Identify which cell holds the provided text, then report its [x, y] central coordinate. 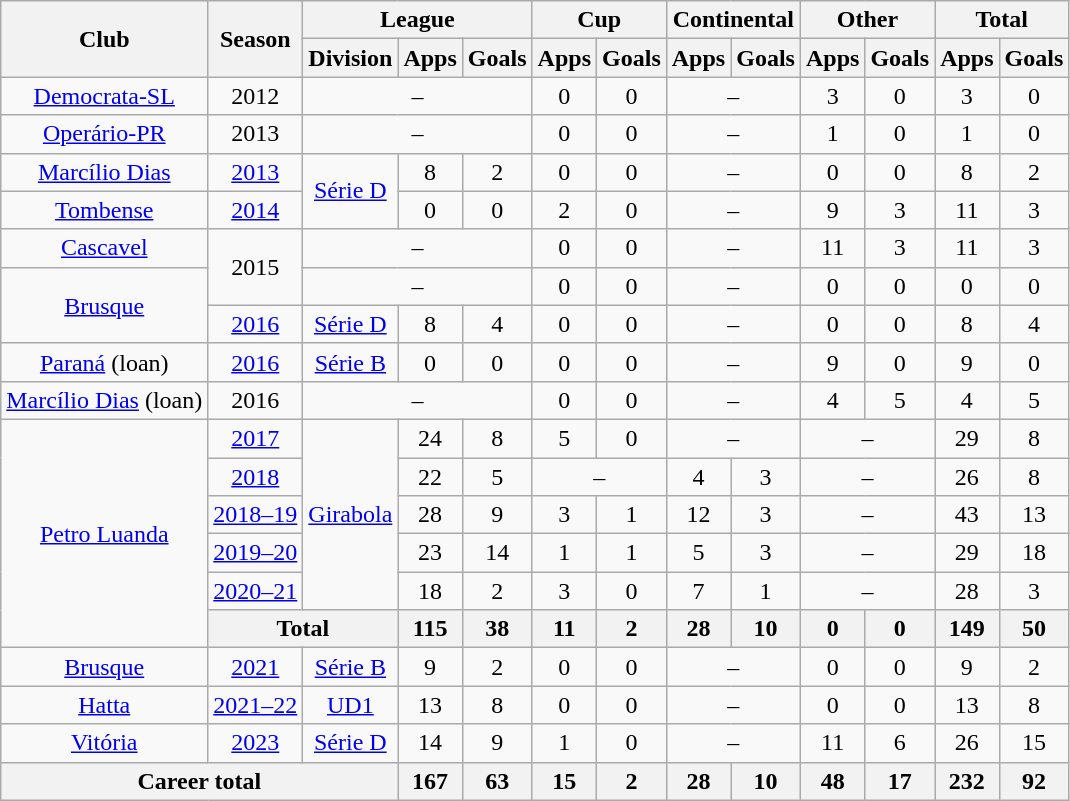
Operário-PR [104, 134]
2017 [256, 438]
Vitória [104, 743]
2021–22 [256, 705]
Marcílio Dias [104, 172]
92 [1034, 781]
232 [967, 781]
50 [1034, 629]
38 [497, 629]
12 [698, 515]
23 [430, 553]
Continental [733, 20]
22 [430, 477]
7 [698, 591]
Season [256, 39]
Democrata-SL [104, 96]
2014 [256, 210]
2021 [256, 667]
Hatta [104, 705]
Club [104, 39]
17 [900, 781]
2018 [256, 477]
43 [967, 515]
6 [900, 743]
Other [867, 20]
115 [430, 629]
167 [430, 781]
2020–21 [256, 591]
UD1 [350, 705]
2023 [256, 743]
Cascavel [104, 248]
24 [430, 438]
2012 [256, 96]
Cup [599, 20]
Marcílio Dias (loan) [104, 400]
Career total [200, 781]
2018–19 [256, 515]
Girabola [350, 514]
63 [497, 781]
League [418, 20]
2019–20 [256, 553]
149 [967, 629]
48 [832, 781]
Petro Luanda [104, 533]
Paraná (loan) [104, 362]
Tombense [104, 210]
Division [350, 58]
2015 [256, 267]
